Extract the [X, Y] coordinate from the center of the cell holding the provided text.  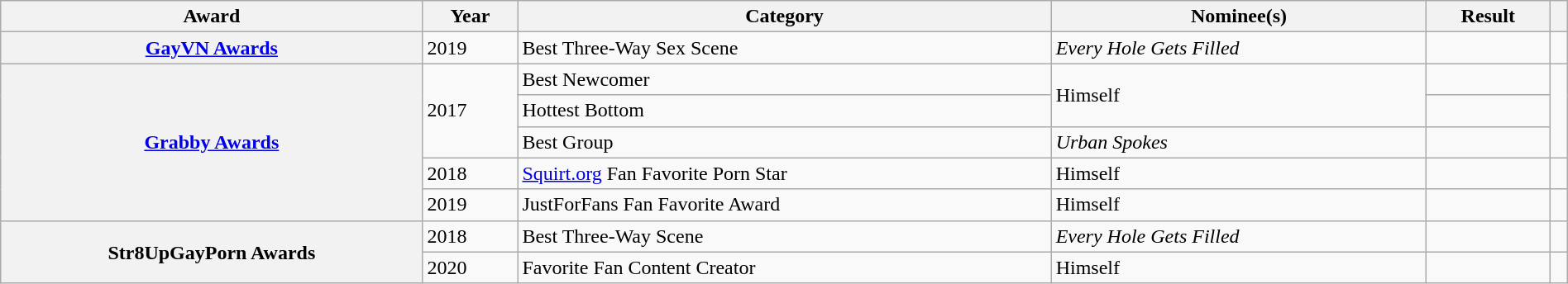
Award [212, 17]
Year [470, 17]
JustForFans Fan Favorite Award [784, 205]
Str8UpGayPorn Awards [212, 252]
2017 [470, 111]
Grabby Awards [212, 142]
GayVN Awards [212, 48]
Favorite Fan Content Creator [784, 267]
Squirt.org Fan Favorite Porn Star [784, 173]
Urban Spokes [1239, 142]
Result [1489, 17]
2020 [470, 267]
Best Three-Way Sex Scene [784, 48]
Best Group [784, 142]
Category [784, 17]
Best Newcomer [784, 79]
Best Three-Way Scene [784, 236]
Hottest Bottom [784, 111]
Nominee(s) [1239, 17]
